Pinpoint the cell where the given text exists, returning its [X, Y] midpoint coordinate. 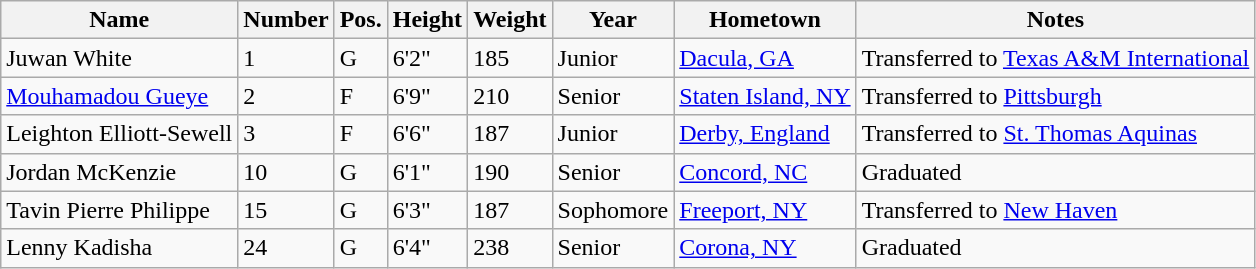
2 [286, 96]
Concord, NC [765, 172]
Pos. [360, 20]
Weight [510, 20]
Lenny Kadisha [120, 248]
Leighton Elliott-Sewell [120, 134]
Height [427, 20]
6'4" [427, 248]
6'1" [427, 172]
210 [510, 96]
Year [613, 20]
190 [510, 172]
Notes [1056, 20]
Jordan McKenzie [120, 172]
Name [120, 20]
6'2" [427, 58]
6'9" [427, 96]
238 [510, 248]
Freeport, NY [765, 210]
Transferred to Pittsburgh [1056, 96]
Number [286, 20]
24 [286, 248]
Staten Island, NY [765, 96]
185 [510, 58]
Tavin Pierre Philippe [120, 210]
3 [286, 134]
15 [286, 210]
Derby, England [765, 134]
6'3" [427, 210]
Transferred to St. Thomas Aquinas [1056, 134]
Corona, NY [765, 248]
6'6" [427, 134]
Mouhamadou Gueye [120, 96]
Juwan White [120, 58]
Sophomore [613, 210]
10 [286, 172]
Dacula, GA [765, 58]
Hometown [765, 20]
Transferred to New Haven [1056, 210]
Transferred to Texas A&M International [1056, 58]
1 [286, 58]
